Search for the cell housing the specified text and yield its [X, Y] center coordinate. 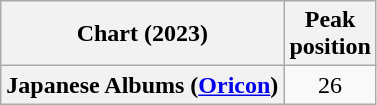
Peakposition [330, 34]
Chart (2023) [142, 34]
Japanese Albums (Oricon) [142, 85]
26 [330, 85]
